Search for the cell housing the specified text and yield its (x, y) center coordinate. 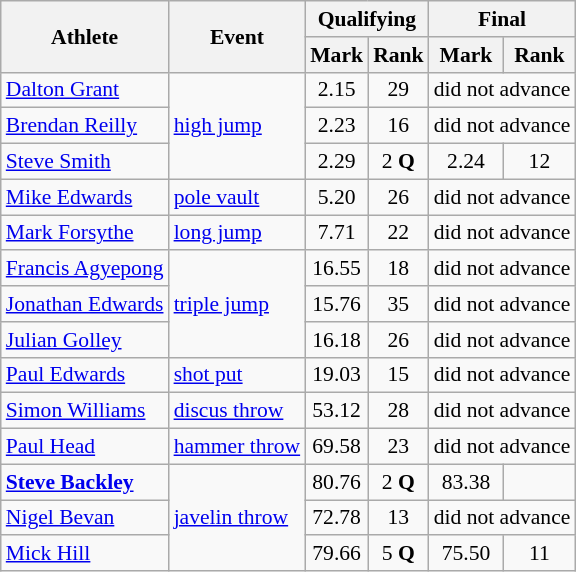
shot put (238, 375)
Julian Golley (85, 340)
72.78 (336, 518)
29 (398, 90)
2.23 (336, 126)
Jonathan Edwards (85, 304)
discus throw (238, 411)
16.18 (336, 340)
15.76 (336, 304)
23 (398, 447)
high jump (238, 126)
16.55 (336, 269)
28 (398, 411)
Final (502, 19)
15 (398, 375)
Qualifying (366, 19)
Paul Edwards (85, 375)
2.15 (336, 90)
Mark Forsythe (85, 233)
triple jump (238, 304)
Francis Agyepong (85, 269)
Simon Williams (85, 411)
Brendan Reilly (85, 126)
18 (398, 269)
16 (398, 126)
5 Q (398, 554)
javelin throw (238, 518)
hammer throw (238, 447)
long jump (238, 233)
Dalton Grant (85, 90)
Athlete (85, 36)
35 (398, 304)
2.29 (336, 162)
69.58 (336, 447)
5.20 (336, 197)
Event (238, 36)
Mick Hill (85, 554)
22 (398, 233)
13 (398, 518)
7.71 (336, 233)
Mike Edwards (85, 197)
79.66 (336, 554)
Nigel Bevan (85, 518)
Steve Backley (85, 482)
Paul Head (85, 447)
80.76 (336, 482)
53.12 (336, 411)
2.24 (466, 162)
pole vault (238, 197)
83.38 (466, 482)
11 (539, 554)
75.50 (466, 554)
12 (539, 162)
19.03 (336, 375)
Steve Smith (85, 162)
